Find where the given text appears and provide that cell's center as [x, y] coordinate. 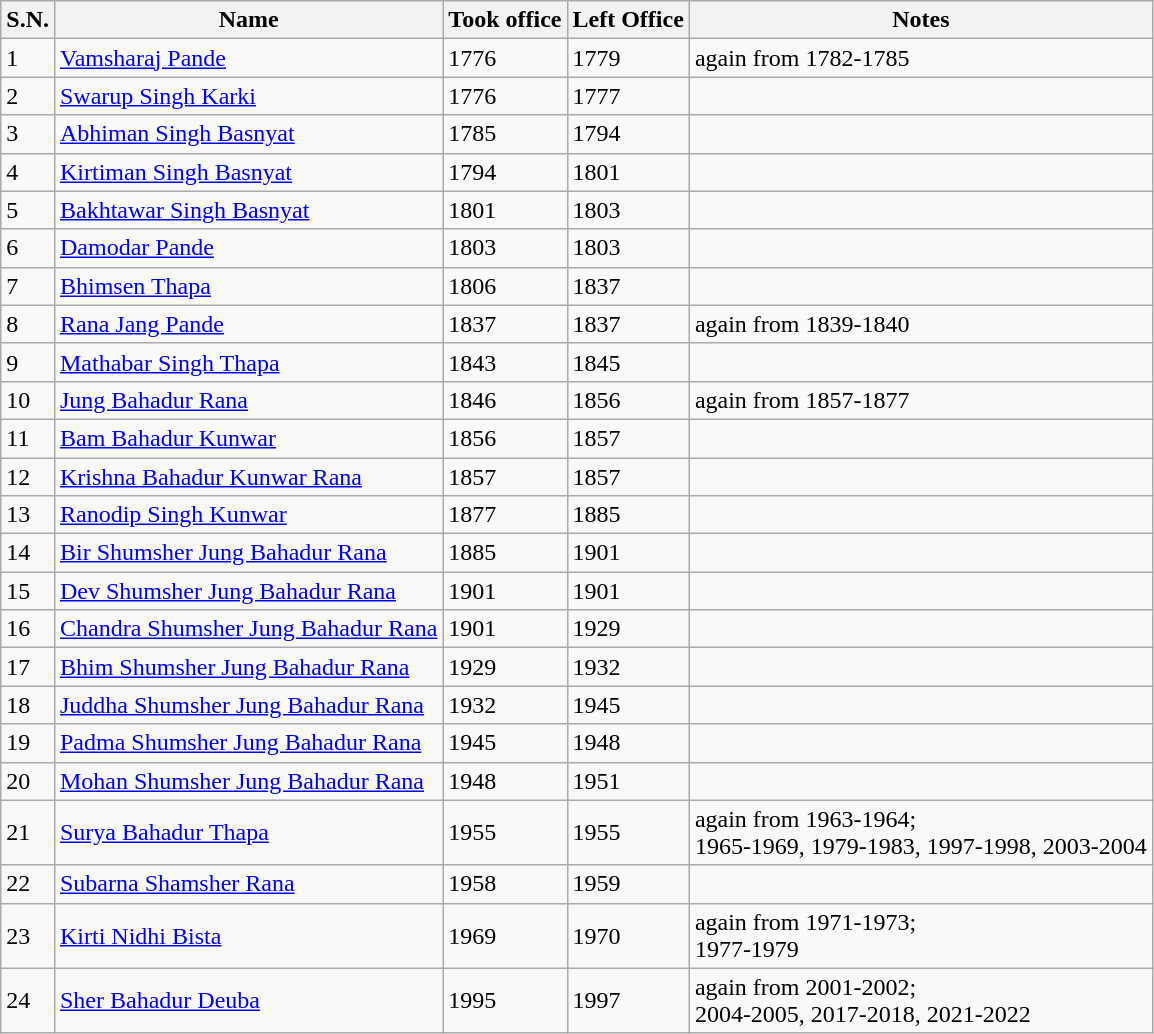
Bhim Shumsher Jung Bahadur Rana [248, 667]
Chandra Shumsher Jung Bahadur Rana [248, 629]
12 [28, 477]
1995 [505, 1000]
Surya Bahadur Thapa [248, 832]
again from 2001-2002;2004-2005, 2017-2018, 2021-2022 [920, 1000]
1845 [628, 362]
24 [28, 1000]
1997 [628, 1000]
again from 1857-1877 [920, 400]
Notes [920, 20]
21 [28, 832]
Vamsharaj Pande [248, 58]
again from 1971-1973;1977-1979 [920, 936]
6 [28, 248]
2 [28, 96]
again from 1839-1840 [920, 324]
Bam Bahadur Kunwar [248, 438]
1877 [505, 515]
Bhimsen Thapa [248, 286]
17 [28, 667]
15 [28, 591]
7 [28, 286]
Damodar Pande [248, 248]
Abhiman Singh Basnyat [248, 134]
1779 [628, 58]
1951 [628, 781]
Padma Shumsher Jung Bahadur Rana [248, 743]
1785 [505, 134]
20 [28, 781]
Kirti Nidhi Bista [248, 936]
10 [28, 400]
3 [28, 134]
again from 1782-1785 [920, 58]
Mohan Shumsher Jung Bahadur Rana [248, 781]
5 [28, 210]
Took office [505, 20]
1959 [628, 884]
1970 [628, 936]
9 [28, 362]
Left Office [628, 20]
again from 1963-1964;1965-1969, 1979-1983, 1997-1998, 2003-2004 [920, 832]
1806 [505, 286]
1 [28, 58]
Name [248, 20]
14 [28, 553]
1777 [628, 96]
4 [28, 172]
18 [28, 705]
11 [28, 438]
Swarup Singh Karki [248, 96]
Krishna Bahadur Kunwar Rana [248, 477]
19 [28, 743]
Dev Shumsher Jung Bahadur Rana [248, 591]
23 [28, 936]
Bakhtawar Singh Basnyat [248, 210]
Kirtiman Singh Basnyat [248, 172]
Jung Bahadur Rana [248, 400]
1843 [505, 362]
1969 [505, 936]
22 [28, 884]
Bir Shumsher Jung Bahadur Rana [248, 553]
S.N. [28, 20]
Juddha Shumsher Jung Bahadur Rana [248, 705]
Sher Bahadur Deuba [248, 1000]
Rana Jang Pande [248, 324]
Subarna Shamsher Rana [248, 884]
Mathabar Singh Thapa [248, 362]
13 [28, 515]
1958 [505, 884]
Ranodip Singh Kunwar [248, 515]
1846 [505, 400]
16 [28, 629]
8 [28, 324]
